Identify which cell holds the provided text, then report its [X, Y] central coordinate. 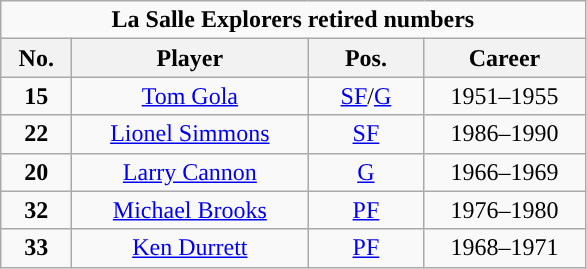
Pos. [366, 58]
Ken Durrett [190, 248]
1966–1969 [504, 172]
1986–1990 [504, 134]
Larry Cannon [190, 172]
20 [36, 172]
Career [504, 58]
SF/G [366, 96]
Tom Gola [190, 96]
La Salle Explorers retired numbers [293, 20]
SF [366, 134]
15 [36, 96]
Michael Brooks [190, 210]
No. [36, 58]
G [366, 172]
Player [190, 58]
32 [36, 210]
1976–1980 [504, 210]
22 [36, 134]
Lionel Simmons [190, 134]
1951–1955 [504, 96]
1968–1971 [504, 248]
33 [36, 248]
